Pinpoint the cell where the given text exists, returning its [X, Y] midpoint coordinate. 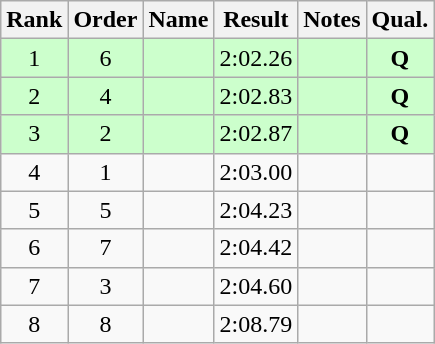
Qual. [400, 20]
Rank [34, 20]
2:03.00 [256, 172]
Name [178, 20]
2:02.87 [256, 134]
Result [256, 20]
2:08.79 [256, 324]
2:02.83 [256, 96]
2:02.26 [256, 58]
2:04.42 [256, 248]
Notes [332, 20]
Order [106, 20]
2:04.60 [256, 286]
2:04.23 [256, 210]
